Locate the cell with the specified text and output its (X, Y) center coordinate. 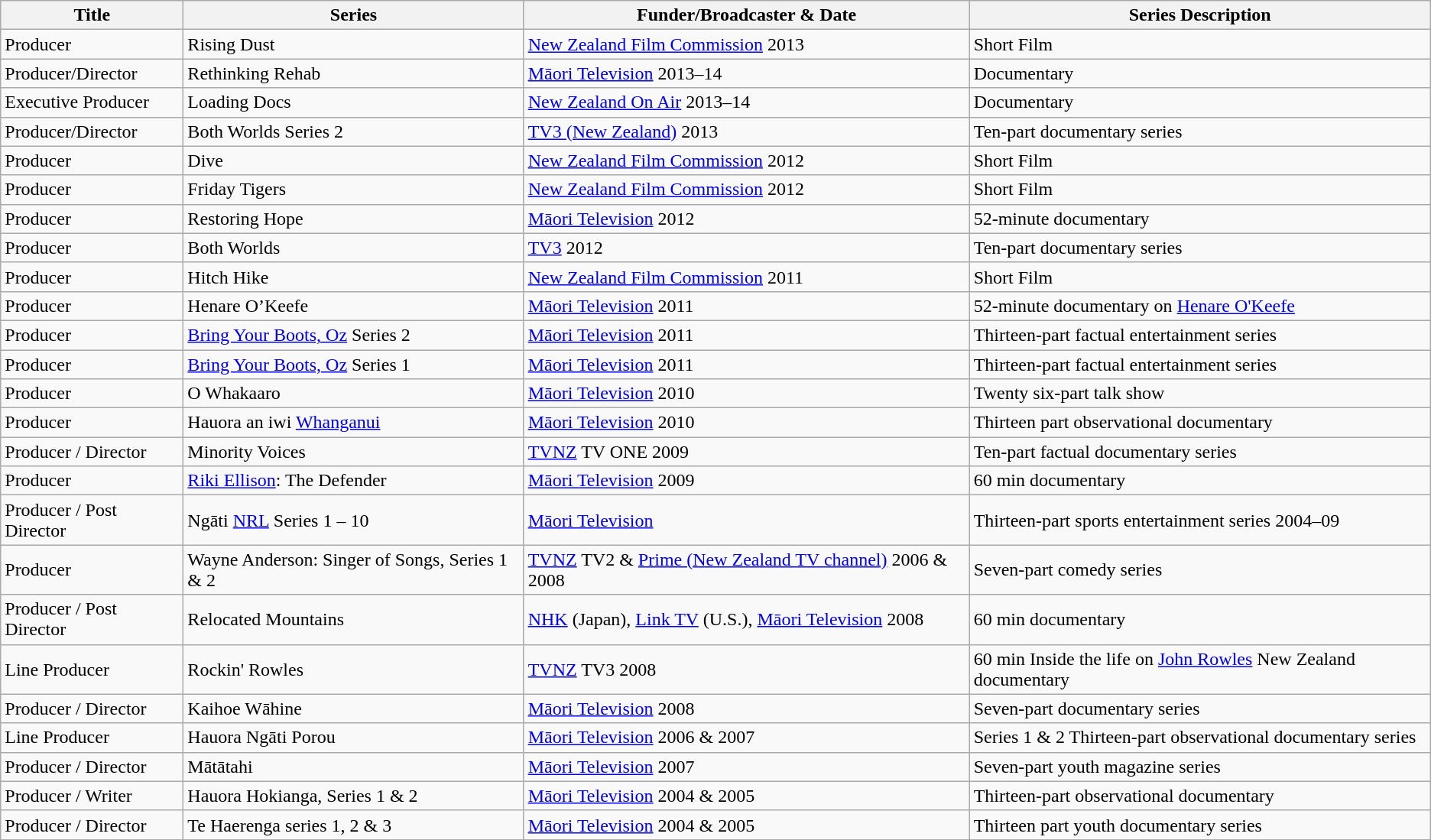
Māori Television (746, 520)
Series (353, 15)
Seven-part documentary series (1200, 709)
Thirteen part observational documentary (1200, 423)
Both Worlds (353, 248)
Series Description (1200, 15)
52-minute documentary on Henare O'Keefe (1200, 306)
Wayne Anderson: Singer of Songs, Series 1 & 2 (353, 570)
Thirteen-part observational documentary (1200, 796)
NHK (Japan), Link TV (U.S.), Māori Television 2008 (746, 619)
Hauora Hokianga, Series 1 & 2 (353, 796)
Māori Television 2006 & 2007 (746, 738)
TVNZ TV2 & Prime (New Zealand TV channel) 2006 & 2008 (746, 570)
Bring Your Boots, Oz Series 1 (353, 365)
TV3 2012 (746, 248)
Dive (353, 161)
Loading Docs (353, 102)
TVNZ TV ONE 2009 (746, 452)
Producer / Writer (92, 796)
Māori Television 2012 (746, 219)
New Zealand On Air 2013–14 (746, 102)
Mātātahi (353, 767)
Rockin' Rowles (353, 670)
Title (92, 15)
60 min Inside the life on John Rowles New Zealand documentary (1200, 670)
Kaihoe Wāhine (353, 709)
Friday Tigers (353, 190)
Te Haerenga series 1, 2 & 3 (353, 825)
Ten-part factual documentary series (1200, 452)
Māori Television 2013–14 (746, 73)
O Whakaaro (353, 394)
Hauora an iwi Whanganui (353, 423)
New Zealand Film Commission 2013 (746, 44)
Māori Television 2008 (746, 709)
Seven-part youth magazine series (1200, 767)
Relocated Mountains (353, 619)
Seven-part comedy series (1200, 570)
TV3 (New Zealand) 2013 (746, 131)
Bring Your Boots, Oz Series 2 (353, 335)
Restoring Hope (353, 219)
Executive Producer (92, 102)
Henare O’Keefe (353, 306)
Thirteen part youth documentary series (1200, 825)
Ngāti NRL Series 1 – 10 (353, 520)
New Zealand Film Commission 2011 (746, 277)
Rethinking Rehab (353, 73)
Series 1 & 2 Thirteen-part observational documentary series (1200, 738)
TVNZ TV3 2008 (746, 670)
Māori Television 2009 (746, 481)
Both Worlds Series 2 (353, 131)
Minority Voices (353, 452)
52-minute documentary (1200, 219)
Māori Television 2007 (746, 767)
Hauora Ngāti Porou (353, 738)
Funder/Broadcaster & Date (746, 15)
Hitch Hike (353, 277)
Rising Dust (353, 44)
Thirteen-part sports entertainment series 2004–09 (1200, 520)
Riki Ellison: The Defender (353, 481)
Twenty six-part talk show (1200, 394)
